From the cell containing the given text, extract its center point as [x, y] coordinate. 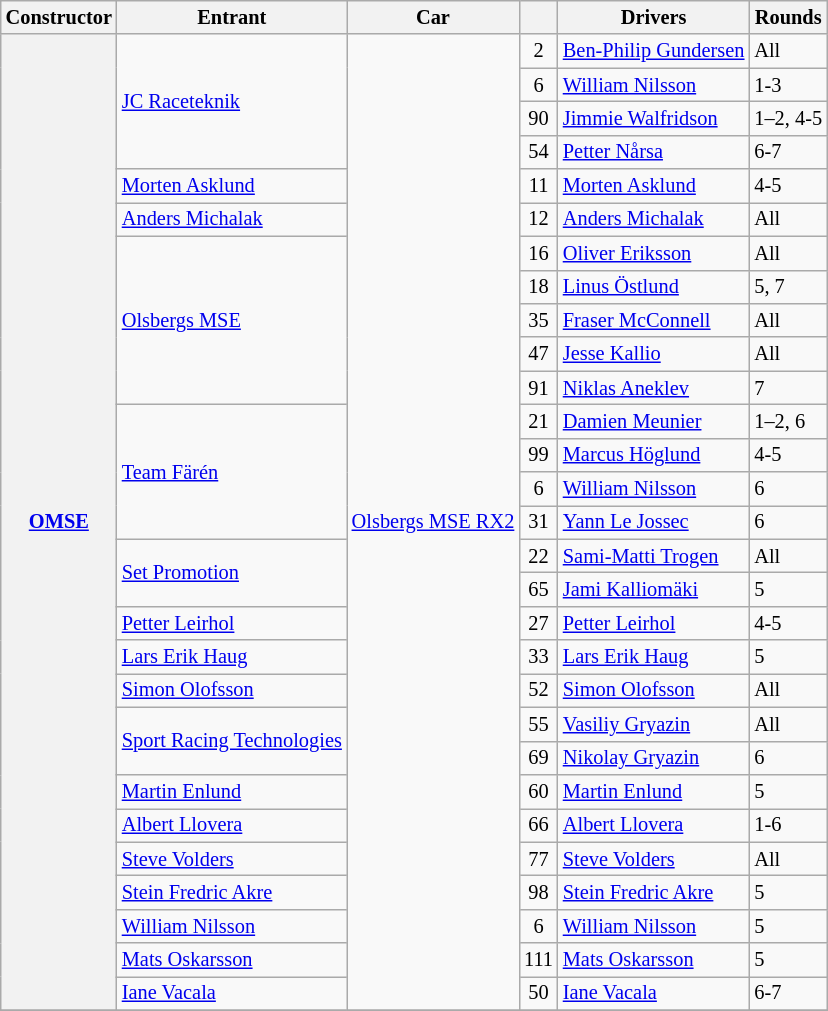
99 [538, 455]
Rounds [788, 17]
Vasiliy Gryazin [654, 724]
Jimmie Walfridson [654, 118]
Oliver Eriksson [654, 253]
52 [538, 690]
60 [538, 791]
65 [538, 589]
90 [538, 118]
55 [538, 724]
Jami Kalliomäki [654, 589]
Damien Meunier [654, 421]
33 [538, 657]
66 [538, 825]
Linus Östlund [654, 287]
47 [538, 354]
31 [538, 522]
5, 7 [788, 287]
Set Promotion [232, 572]
Constructor [59, 17]
16 [538, 253]
OMSE [59, 522]
1–2, 6 [788, 421]
Nikolay Gryazin [654, 758]
Jesse Kallio [654, 354]
Olsbergs MSE RX2 [433, 522]
Fraser McConnell [654, 320]
111 [538, 960]
Yann Le Jossec [654, 522]
91 [538, 388]
18 [538, 287]
27 [538, 623]
Petter Nårsa [654, 152]
Niklas Aneklev [654, 388]
50 [538, 993]
Marcus Höglund [654, 455]
35 [538, 320]
Sport Racing Technologies [232, 740]
1-3 [788, 85]
Team Färén [232, 472]
98 [538, 892]
1-6 [788, 825]
12 [538, 219]
Ben-Philip Gundersen [654, 51]
21 [538, 421]
Drivers [654, 17]
Entrant [232, 17]
69 [538, 758]
11 [538, 186]
2 [538, 51]
Olsbergs MSE [232, 320]
Car [433, 17]
7 [788, 388]
1–2, 4-5 [788, 118]
22 [538, 556]
77 [538, 859]
Sami-Matti Trogen [654, 556]
JC Raceteknik [232, 102]
54 [538, 152]
